Determine the (X, Y) coordinate at the center of the cell enclosing the given text.  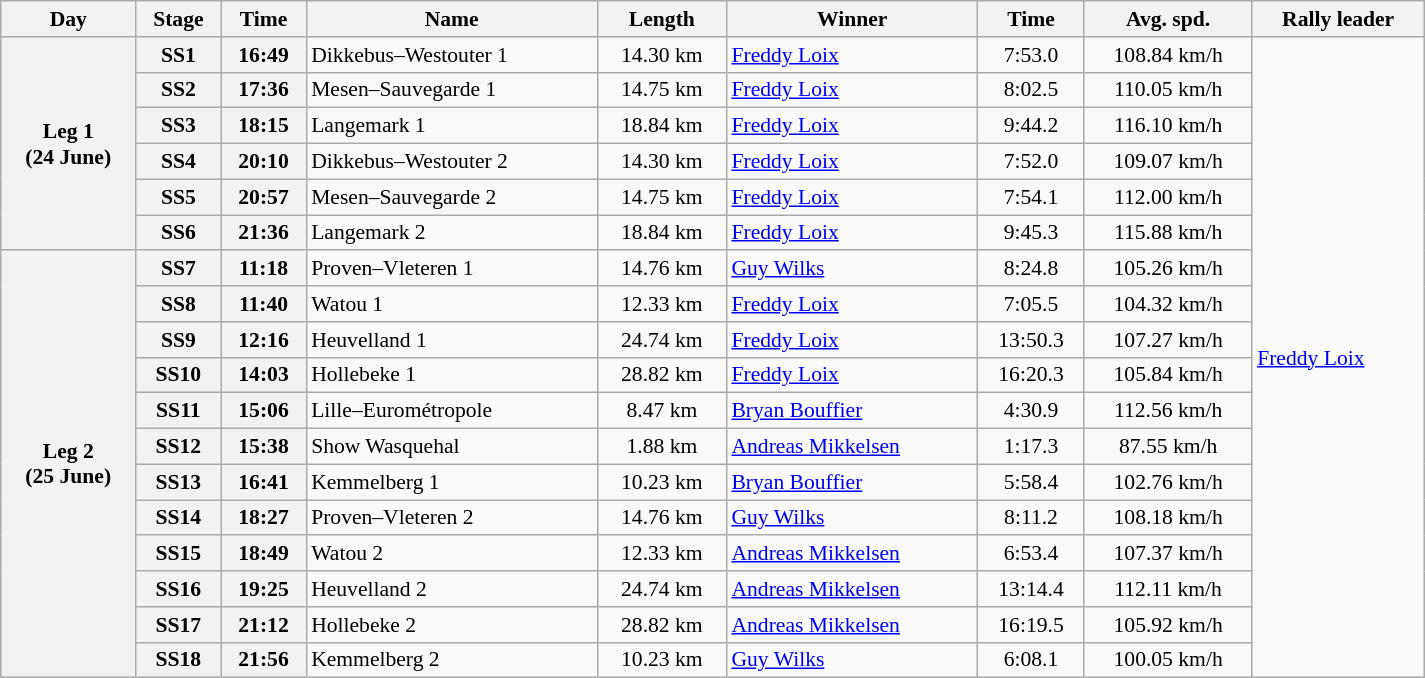
16:20.3 (1031, 375)
SS11 (178, 411)
SS10 (178, 375)
100.05 km/h (1168, 660)
SS6 (178, 233)
107.27 km/h (1168, 340)
87.55 km/h (1168, 447)
7:05.5 (1031, 304)
Stage (178, 19)
Hollebeke 2 (452, 625)
16:41 (264, 482)
SS1 (178, 55)
SS3 (178, 126)
Proven–Vleteren 1 (452, 269)
8:24.8 (1031, 269)
105.92 km/h (1168, 625)
Watou 1 (452, 304)
Length (662, 19)
115.88 km/h (1168, 233)
112.56 km/h (1168, 411)
Proven–Vleteren 2 (452, 518)
21:36 (264, 233)
11:40 (264, 304)
18:27 (264, 518)
16:49 (264, 55)
Kemmelberg 2 (452, 660)
SS18 (178, 660)
SS15 (178, 554)
Heuvelland 2 (452, 589)
19:25 (264, 589)
Kemmelberg 1 (452, 482)
14:03 (264, 375)
9:45.3 (1031, 233)
7:54.1 (1031, 197)
104.32 km/h (1168, 304)
108.18 km/h (1168, 518)
SS17 (178, 625)
Dikkebus–Westouter 2 (452, 162)
109.07 km/h (1168, 162)
6:53.4 (1031, 554)
Mesen–Sauvegarde 1 (452, 90)
112.00 km/h (1168, 197)
7:52.0 (1031, 162)
105.84 km/h (1168, 375)
4:30.9 (1031, 411)
1.88 km (662, 447)
Hollebeke 1 (452, 375)
116.10 km/h (1168, 126)
SS7 (178, 269)
1:17.3 (1031, 447)
12:16 (264, 340)
17:36 (264, 90)
105.26 km/h (1168, 269)
9:44.2 (1031, 126)
SS16 (178, 589)
112.11 km/h (1168, 589)
Show Wasquehal (452, 447)
Rally leader (1338, 19)
8:02.5 (1031, 90)
Heuvelland 1 (452, 340)
SS2 (178, 90)
Leg 1(24 June) (68, 144)
8.47 km (662, 411)
13:50.3 (1031, 340)
13:14.4 (1031, 589)
108.84 km/h (1168, 55)
SS5 (178, 197)
15:06 (264, 411)
8:11.2 (1031, 518)
7:53.0 (1031, 55)
SS8 (178, 304)
Watou 2 (452, 554)
20:57 (264, 197)
SS12 (178, 447)
Lille–Eurométropole (452, 411)
11:18 (264, 269)
SS9 (178, 340)
Mesen–Sauvegarde 2 (452, 197)
110.05 km/h (1168, 90)
SS13 (178, 482)
Winner (852, 19)
21:56 (264, 660)
SS4 (178, 162)
20:10 (264, 162)
107.37 km/h (1168, 554)
Avg. spd. (1168, 19)
18:49 (264, 554)
102.76 km/h (1168, 482)
SS14 (178, 518)
Langemark 1 (452, 126)
18:15 (264, 126)
21:12 (264, 625)
15:38 (264, 447)
Name (452, 19)
5:58.4 (1031, 482)
16:19.5 (1031, 625)
Dikkebus–Westouter 1 (452, 55)
Day (68, 19)
Langemark 2 (452, 233)
6:08.1 (1031, 660)
